Pinpoint the cell where the given text exists, returning its (X, Y) midpoint coordinate. 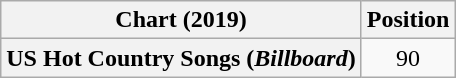
Chart (2019) (181, 20)
Position (408, 20)
90 (408, 58)
US Hot Country Songs (Billboard) (181, 58)
